From the cell containing the given text, extract its center point as (x, y) coordinate. 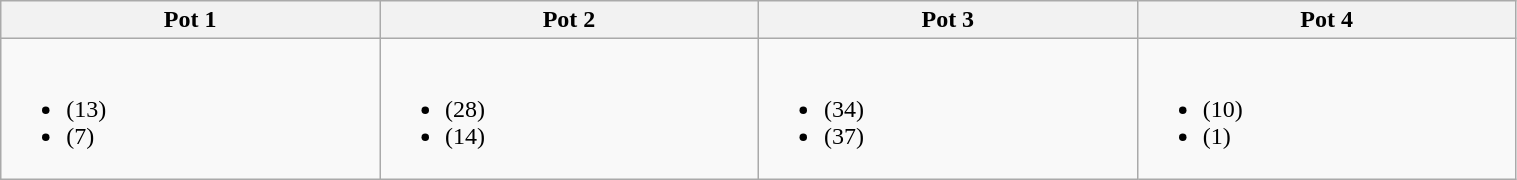
(10) (1) (1326, 109)
(28) (14) (570, 109)
Pot 4 (1326, 20)
(34) (37) (948, 109)
(13) (7) (190, 109)
Pot 3 (948, 20)
Pot 2 (570, 20)
Pot 1 (190, 20)
